Output the (x, y) coordinate of the center of the cell containing the given text.  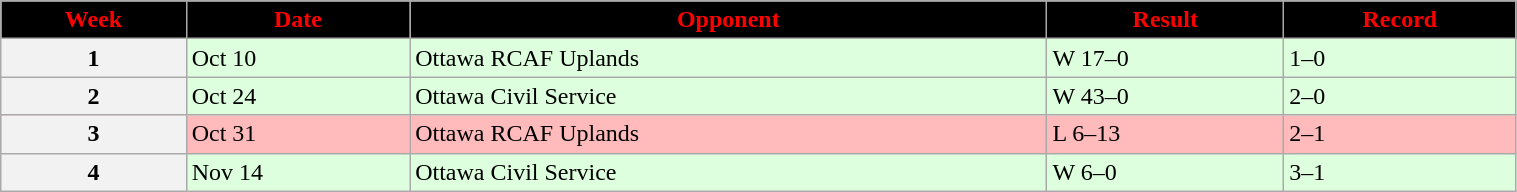
1 (94, 58)
W 43–0 (1166, 96)
Week (94, 20)
Result (1166, 20)
Oct 31 (298, 134)
Record (1400, 20)
2–0 (1400, 96)
Oct 24 (298, 96)
Date (298, 20)
Oct 10 (298, 58)
W 6–0 (1166, 172)
2 (94, 96)
Opponent (728, 20)
L 6–13 (1166, 134)
1–0 (1400, 58)
2–1 (1400, 134)
Nov 14 (298, 172)
3–1 (1400, 172)
4 (94, 172)
3 (94, 134)
W 17–0 (1166, 58)
